Output the [x, y] coordinate of the center of the cell containing the given text.  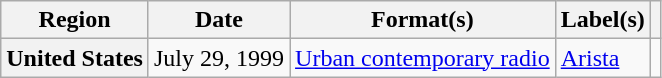
Date [218, 20]
United States [75, 58]
Label(s) [602, 20]
Region [75, 20]
July 29, 1999 [218, 58]
Arista [602, 58]
Urban contemporary radio [423, 58]
Format(s) [423, 20]
